Extract the [x, y] coordinate from the center of the cell holding the provided text.  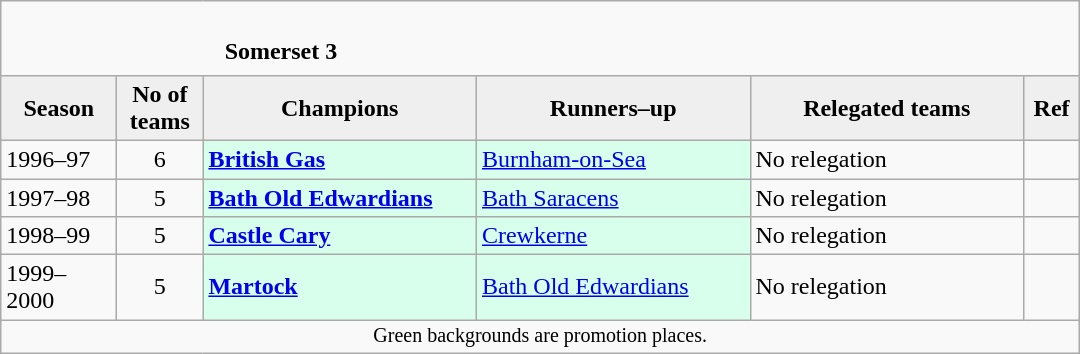
British Gas [340, 159]
1998–99 [59, 236]
Runners–up [613, 108]
Ref [1052, 108]
No of teams [160, 108]
6 [160, 159]
1996–97 [59, 159]
Castle Cary [340, 236]
1999–2000 [59, 288]
Relegated teams [887, 108]
Martock [340, 288]
Season [59, 108]
Burnham-on-Sea [613, 159]
1997–98 [59, 197]
Champions [340, 108]
Bath Saracens [613, 197]
Crewkerne [613, 236]
Green backgrounds are promotion places. [540, 336]
